Determine the (X, Y) coordinate at the center of the cell enclosing the given text.  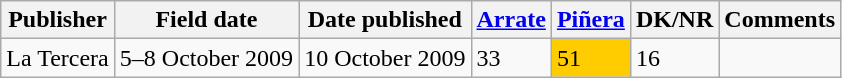
10 October 2009 (385, 58)
Piñera (590, 20)
5–8 October 2009 (206, 58)
Arrate (511, 20)
33 (511, 58)
Publisher (58, 20)
Field date (206, 20)
DK/NR (674, 20)
51 (590, 58)
Comments (780, 20)
La Tercera (58, 58)
16 (674, 58)
Date published (385, 20)
